Detect which cell encompasses the target text, then output its (x, y) center coordinate. 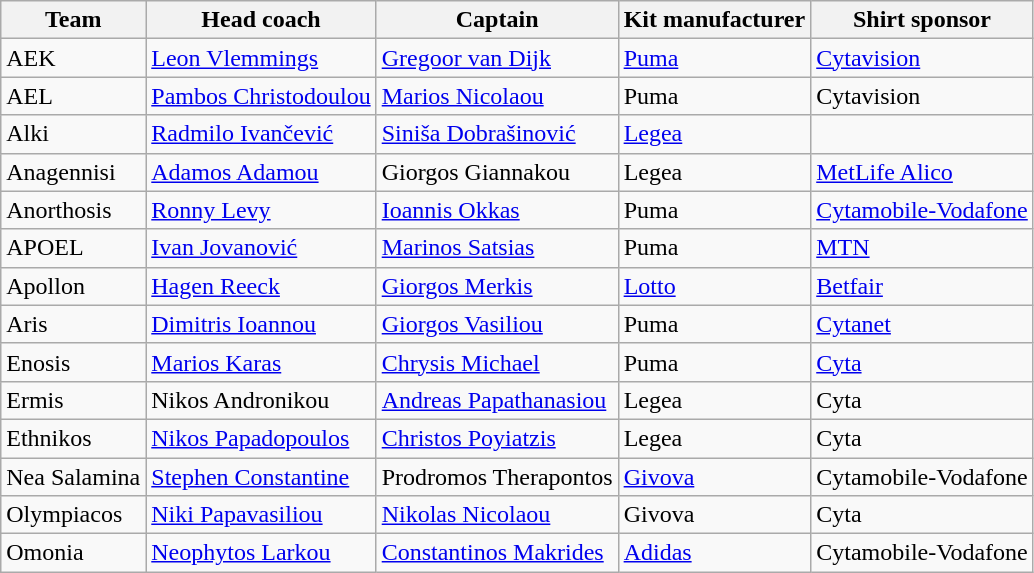
Giorgos Merkis (497, 286)
Nikolas Nicolaou (497, 515)
MTN (922, 248)
Team (74, 20)
Shirt sponsor (922, 20)
Christos Poyiatzis (497, 438)
Siniša Dobrašinović (497, 134)
Cytanet (922, 324)
Nea Salamina (74, 477)
Lotto (714, 286)
Anorthosis (74, 210)
Olympiacos (74, 515)
Ioannis Okkas (497, 210)
Alki (74, 134)
Pambos Christodoulou (261, 96)
Nikos Andronikou (261, 400)
Anagennisi (74, 172)
Gregoor van Dijk (497, 58)
Giorgos Giannakou (497, 172)
AEK (74, 58)
APOEL (74, 248)
Neophytos Larkou (261, 553)
Hagen Reeck (261, 286)
Ivan Jovanović (261, 248)
Ethnikos (74, 438)
Marinos Satsias (497, 248)
Ermis (74, 400)
Apollon (74, 286)
Marios Nicolaou (497, 96)
Andreas Papathanasiou (497, 400)
Giorgos Vasiliou (497, 324)
Nikos Papadopoulos (261, 438)
Leon Vlemmings (261, 58)
AEL (74, 96)
Betfair (922, 286)
Captain (497, 20)
Head coach (261, 20)
Constantinos Makrides (497, 553)
Stephen Constantine (261, 477)
Prodromos Therapontos (497, 477)
Kit manufacturer (714, 20)
Chrysis Michael (497, 362)
Omonia (74, 553)
Adamos Adamou (261, 172)
Radmilo Ivančević (261, 134)
Aris (74, 324)
Enosis (74, 362)
Adidas (714, 553)
MetLife Alico (922, 172)
Ronny Levy (261, 210)
Niki Papavasiliou (261, 515)
Dimitris Ioannou (261, 324)
Marios Karas (261, 362)
